Return the (X, Y) coordinate for the center point of the cell that contains the specified text.  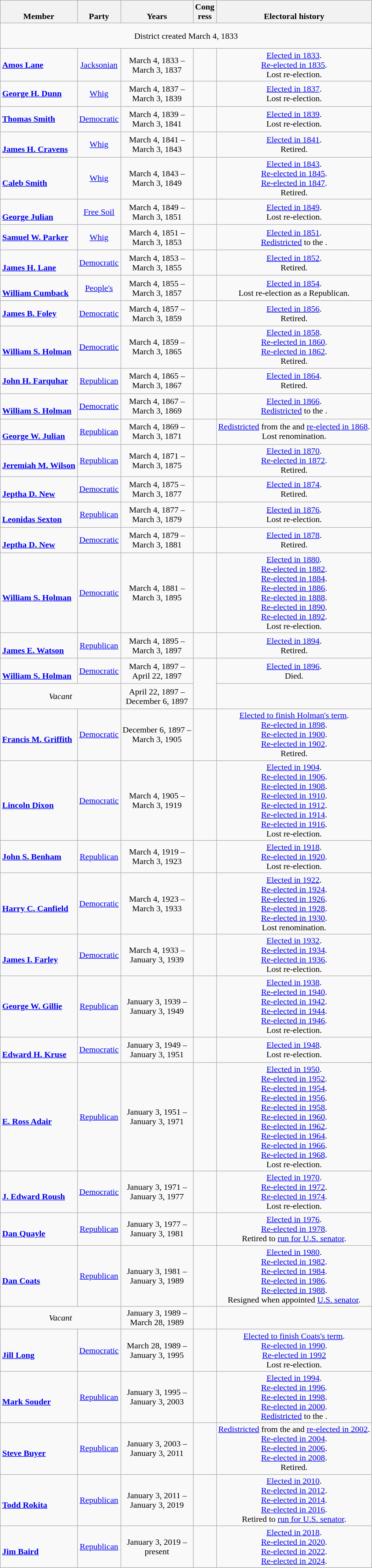
Leonidas Sexton (39, 515)
Elected in 1894.Retired. (294, 645)
Redistricted from the and re-elected in 1868.Lost renomination. (294, 431)
January 3, 1977 –January 3, 1981 (157, 1229)
Elected in 1851.Redistricted to the . (294, 237)
March 4, 1919 –March 3, 1923 (157, 857)
Elected in 2010.Re-elected in 2012.Re-elected in 2014.Re-elected in 2016.Retired to run for U.S. senator. (294, 1500)
Congress (205, 12)
Dan Quayle (39, 1229)
Elected in 1841.Retired. (294, 145)
George Julian (39, 212)
Dan Coats (39, 1276)
Jim Baird (39, 1547)
March 4, 1853 –March 3, 1855 (157, 263)
March 4, 1859 –March 3, 1865 (157, 347)
January 3, 1981 –January 3, 1989 (157, 1276)
Electoral history (294, 12)
March 4, 1855 –March 3, 1857 (157, 288)
Party (99, 12)
Steve Buyer (39, 1448)
Member (39, 12)
Elected in 1976.Re-elected in 1978.Retired to run for U.S. senator. (294, 1229)
January 3, 1951 –January 3, 1971 (157, 1117)
March 4, 1841 –March 3, 1843 (157, 145)
March 4, 1895 –March 3, 1897 (157, 645)
J. Edward Roush (39, 1192)
March 4, 1875 –March 3, 1877 (157, 489)
Elected in 1849.Lost re-election. (294, 212)
March 4, 1851 –March 3, 1853 (157, 237)
Elected in 1922.Re-elected in 1924.Re-elected in 1926.Re-elected in 1928.Re-elected in 1930.Lost renomination. (294, 903)
March 4, 1839 –March 3, 1841 (157, 119)
Redistricted from the and re-elected in 2002.Re-elected in 2004.Re-elected in 2006.Re-elected in 2008.Retired. (294, 1448)
March 4, 1837 –March 3, 1839 (157, 94)
James I. Farley (39, 955)
Years (157, 12)
January 3, 2003 –January 3, 2011 (157, 1448)
Elected in 1880.Re-elected in 1882.Re-elected in 1884.Re-elected in 1886.Re-elected in 1888.Re-elected in 1890.Re-elected in 1892.Lost re-election. (294, 593)
Samuel W. Parker (39, 237)
George W. Gillie (39, 1006)
Elected in 1864.Retired. (294, 381)
Elected in 1948.Lost re-election. (294, 1050)
March 4, 1905 –March 3, 1919 (157, 800)
William Cumback (39, 288)
January 3, 1939 –January 3, 1949 (157, 1006)
Elected in 1938.Re-elected in 1940.Re-elected in 1942.Re-elected in 1944.Re-elected in 1946.Lost re-election. (294, 1006)
Jeremiah M. Wilson (39, 460)
January 3, 1989 –March 28, 1989 (157, 1318)
March 4, 1857 –March 3, 1859 (157, 313)
March 4, 1843 –March 3, 1849 (157, 178)
Elected in 1858.Re-elected in 1860.Re-elected in 1862.Retired. (294, 347)
People's (99, 288)
Elected in 1878.Retired. (294, 540)
Elected in 1932.Re-elected in 1934.Re-elected in 1936.Lost re-election. (294, 955)
Edward H. Kruse (39, 1050)
March 4, 1881 –March 3, 1895 (157, 593)
James B. Foley (39, 313)
James H. Cravens (39, 145)
Elected in 1843.Re-elected in 1845.Re-elected in 1847.Retired. (294, 178)
Elected in 1874.Retired. (294, 489)
March 4, 1833 –March 3, 1837 (157, 65)
District created March 4, 1833 (186, 36)
Jill Long (39, 1350)
Elected in 1837.Lost re-election. (294, 94)
March 4, 1871 –March 3, 1875 (157, 460)
Elected in 1870.Re-elected in 1872.Retired. (294, 460)
Elected in 1980.Re-elected in 1982.Re-elected in 1984.Re-elected in 1986.Re-elected in 1988.Resigned when appointed U.S. senator. (294, 1276)
January 3, 1971 –January 3, 1977 (157, 1192)
George W. Julian (39, 431)
Elected in 1876.Lost re-election. (294, 515)
Thomas Smith (39, 119)
Elected in 1866.Redistricted to the . (294, 406)
January 3, 2011 –January 3, 2019 (157, 1500)
Lincoln Dixon (39, 800)
January 3, 1995 –January 3, 2003 (157, 1397)
Elected in 1852.Retired. (294, 263)
December 6, 1897 –March 3, 1905 (157, 735)
Elected in 1833.Re-elected in 1835.Lost re-election. (294, 65)
March 4, 1849 –March 3, 1851 (157, 212)
March 4, 1869 –March 3, 1871 (157, 431)
James H. Lane (39, 263)
Harry C. Canfield (39, 903)
Elected in 1854.Lost re-election as a Republican. (294, 288)
George H. Dunn (39, 94)
January 3, 2019 –present (157, 1547)
John H. Farquhar (39, 381)
Elected to finish Coats's term.Re-elected in 1990.Re-elected in 1992Lost re-election. (294, 1350)
April 22, 1897 –December 6, 1897 (157, 696)
January 3, 1949 –January 3, 1951 (157, 1050)
March 4, 1897 –April 22, 1897 (157, 671)
E. Ross Adair (39, 1117)
Mark Souder (39, 1397)
March 4, 1879 –March 3, 1881 (157, 540)
Elected in 2018.Re-elected in 2020.Re-elected in 2022.Re-elected in 2024. (294, 1547)
Todd Rokita (39, 1500)
March 28, 1989 –January 3, 1995 (157, 1350)
John S. Benham (39, 857)
James E. Watson (39, 645)
Amos Lane (39, 65)
Elected in 1918.Re-elected in 1920.Lost re-election. (294, 857)
Elected in 1839.Lost re-election. (294, 119)
Caleb Smith (39, 178)
Elected in 1904.Re-elected in 1906.Re-elected in 1908.Re-elected in 1910.Re-elected in 1912.Re-elected in 1914.Re-elected in 1916.Lost re-election. (294, 800)
Elected in 1970.Re-elected in 1972.Re-elected in 1974.Lost re-election. (294, 1192)
March 4, 1933 –January 3, 1939 (157, 955)
Elected in 1856.Retired. (294, 313)
Francis M. Griffith (39, 735)
March 4, 1877 –March 3, 1879 (157, 515)
March 4, 1923 –March 3, 1933 (157, 903)
March 4, 1865 –March 3, 1867 (157, 381)
Jacksonian (99, 65)
Elected in 1896.Died. (294, 671)
Free Soil (99, 212)
Elected in 1994.Re-elected in 1996.Re-elected in 1998.Re-elected in 2000.Redistricted to the . (294, 1397)
Elected to finish Holman's term.Re-elected in 1898.Re-elected in 1900.Re-elected in 1902.Retired. (294, 735)
March 4, 1867 –March 3, 1869 (157, 406)
